From the cell containing the given text, extract its center point as [X, Y] coordinate. 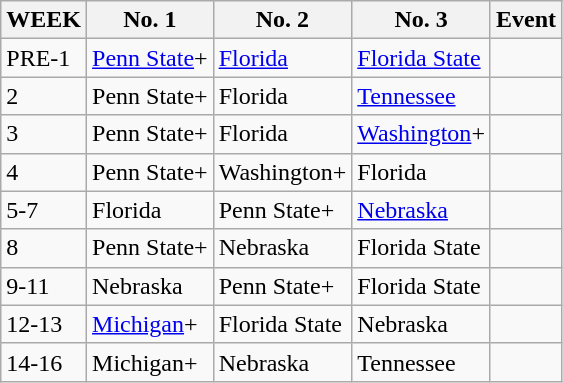
PRE-1 [44, 58]
No. 3 [422, 20]
8 [44, 248]
No. 1 [150, 20]
WEEK [44, 20]
Event [526, 20]
9-11 [44, 286]
2 [44, 96]
No. 2 [282, 20]
4 [44, 172]
5-7 [44, 210]
14-16 [44, 362]
3 [44, 134]
12-13 [44, 324]
